Pinpoint the cell where the given text exists, returning its (X, Y) midpoint coordinate. 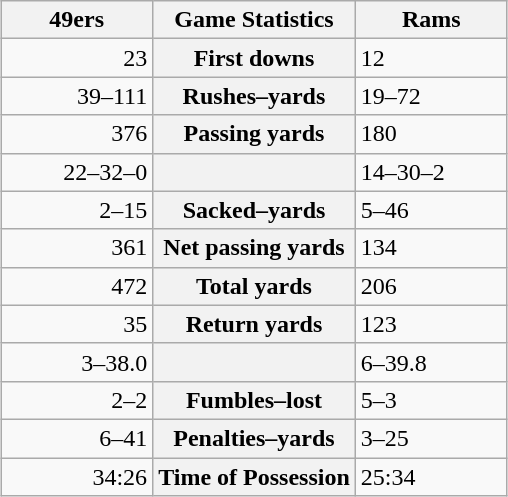
Penalties–yards (254, 438)
Fumbles–lost (254, 400)
25:34 (431, 477)
19–72 (431, 96)
Time of Possession (254, 477)
Passing yards (254, 134)
376 (77, 134)
361 (77, 248)
3–25 (431, 438)
2–15 (77, 210)
Game Statistics (254, 20)
49ers (77, 20)
134 (431, 248)
123 (431, 324)
Total yards (254, 286)
14–30–2 (431, 172)
5–46 (431, 210)
First downs (254, 58)
5–3 (431, 400)
Rushes–yards (254, 96)
2–2 (77, 400)
180 (431, 134)
39–111 (77, 96)
22–32–0 (77, 172)
Return yards (254, 324)
6–39.8 (431, 362)
206 (431, 286)
472 (77, 286)
23 (77, 58)
6–41 (77, 438)
Rams (431, 20)
35 (77, 324)
Net passing yards (254, 248)
Sacked–yards (254, 210)
34:26 (77, 477)
3–38.0 (77, 362)
12 (431, 58)
